Return [x, y] of the center of cell containing provided text 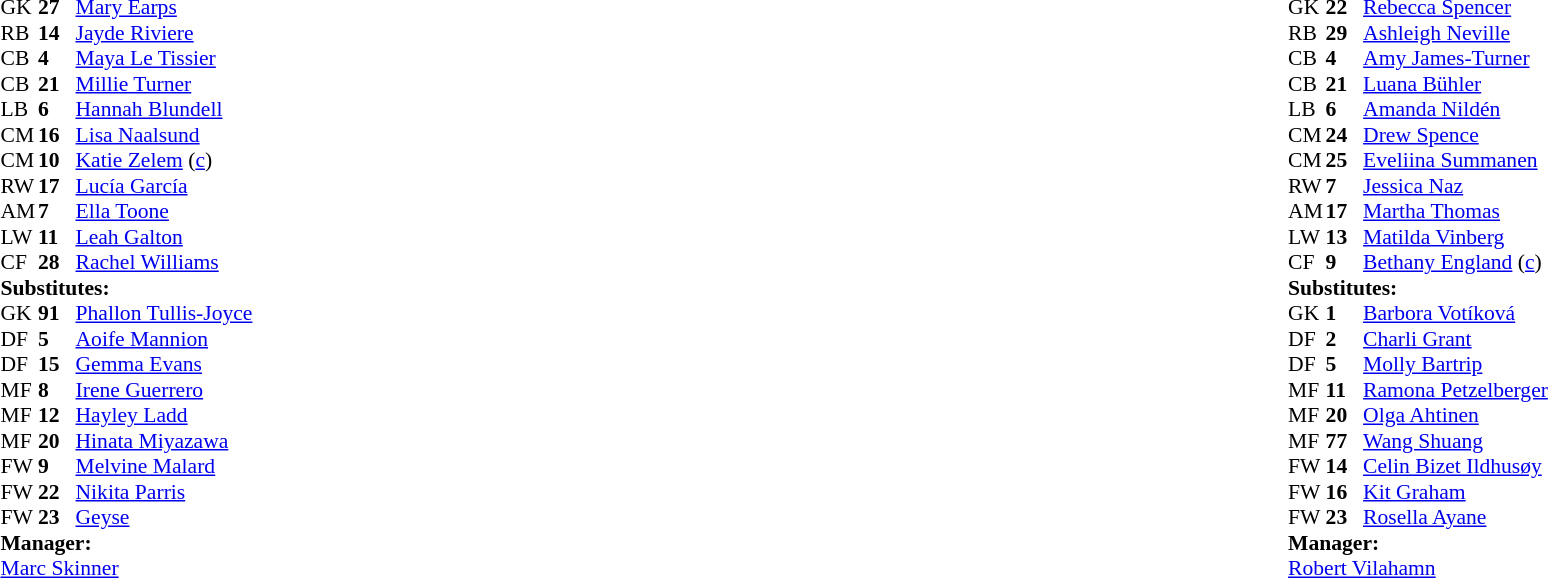
24 [1345, 135]
Celin Bizet Ildhusøy [1456, 467]
Matilda Vinberg [1456, 237]
Leah Galton [164, 237]
Bethany England (c) [1456, 263]
2 [1345, 339]
1 [1345, 313]
Martha Thomas [1456, 211]
91 [57, 313]
Lisa Naalsund [164, 135]
Maya Le Tissier [164, 59]
Amanda Nildén [1456, 109]
Lucía García [164, 186]
Charli Grant [1456, 339]
Jessica Naz [1456, 186]
Geyse [164, 517]
Rosella Ayane [1456, 517]
Jayde Riviere [164, 33]
8 [57, 390]
Hannah Blundell [164, 109]
Barbora Votíková [1456, 313]
Wang Shuang [1456, 441]
Ashleigh Neville [1456, 33]
Katie Zelem (c) [164, 161]
Kit Graham [1456, 492]
Amy James-Turner [1456, 59]
13 [1345, 237]
Ella Toone [164, 211]
22 [57, 492]
Nikita Parris [164, 492]
Irene Guerrero [164, 390]
Luana Bühler [1456, 84]
Gemma Evans [164, 365]
Ramona Petzelberger [1456, 390]
Olga Ahtinen [1456, 415]
Aoife Mannion [164, 339]
Molly Bartrip [1456, 365]
Melvine Malard [164, 467]
25 [1345, 161]
Drew Spence [1456, 135]
Eveliina Summanen [1456, 161]
28 [57, 263]
77 [1345, 441]
29 [1345, 33]
12 [57, 415]
15 [57, 365]
Phallon Tullis-Joyce [164, 313]
Hayley Ladd [164, 415]
Rachel Williams [164, 263]
Hinata Miyazawa [164, 441]
10 [57, 161]
Millie Turner [164, 84]
